Identify which cell holds the provided text, then report its (X, Y) central coordinate. 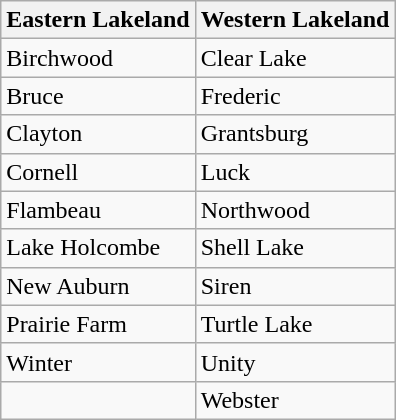
Bruce (98, 96)
Prairie Farm (98, 324)
Grantsburg (295, 134)
Turtle Lake (295, 324)
Birchwood (98, 58)
Frederic (295, 96)
Winter (98, 362)
Northwood (295, 210)
Flambeau (98, 210)
Eastern Lakeland (98, 20)
Cornell (98, 172)
Clayton (98, 134)
Lake Holcombe (98, 248)
Luck (295, 172)
New Auburn (98, 286)
Western Lakeland (295, 20)
Unity (295, 362)
Siren (295, 286)
Shell Lake (295, 248)
Webster (295, 400)
Clear Lake (295, 58)
